Find where the given text appears and provide that cell's center as [X, Y] coordinate. 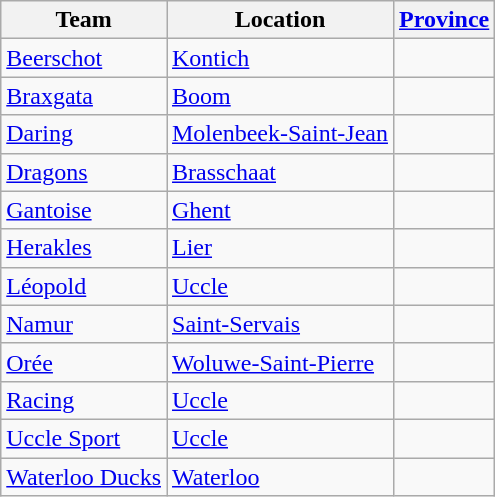
Waterloo [280, 477]
Léopold [84, 286]
Dragons [84, 172]
Herakles [84, 248]
Beerschot [84, 58]
Boom [280, 96]
Uccle Sport [84, 438]
Brasschaat [280, 172]
Location [280, 20]
Team [84, 20]
Province [444, 20]
Braxgata [84, 96]
Orée [84, 362]
Molenbeek-Saint-Jean [280, 134]
Lier [280, 248]
Waterloo Ducks [84, 477]
Kontich [280, 58]
Daring [84, 134]
Racing [84, 400]
Gantoise [84, 210]
Woluwe-Saint-Pierre [280, 362]
Saint-Servais [280, 324]
Namur [84, 324]
Ghent [280, 210]
